Pinpoint the cell where the given text exists, returning its [x, y] midpoint coordinate. 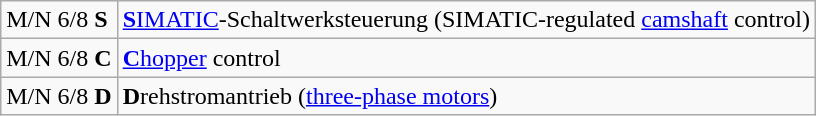
SIMATIC-Schaltwerksteuerung (SIMATIC-regulated camshaft control) [466, 20]
M/N 6/8 C [59, 58]
M/N 6/8 S [59, 20]
Drehstromantrieb (three-phase motors) [466, 96]
M/N 6/8 D [59, 96]
Chopper control [466, 58]
